Locate the cell with the specified text and output its (X, Y) center coordinate. 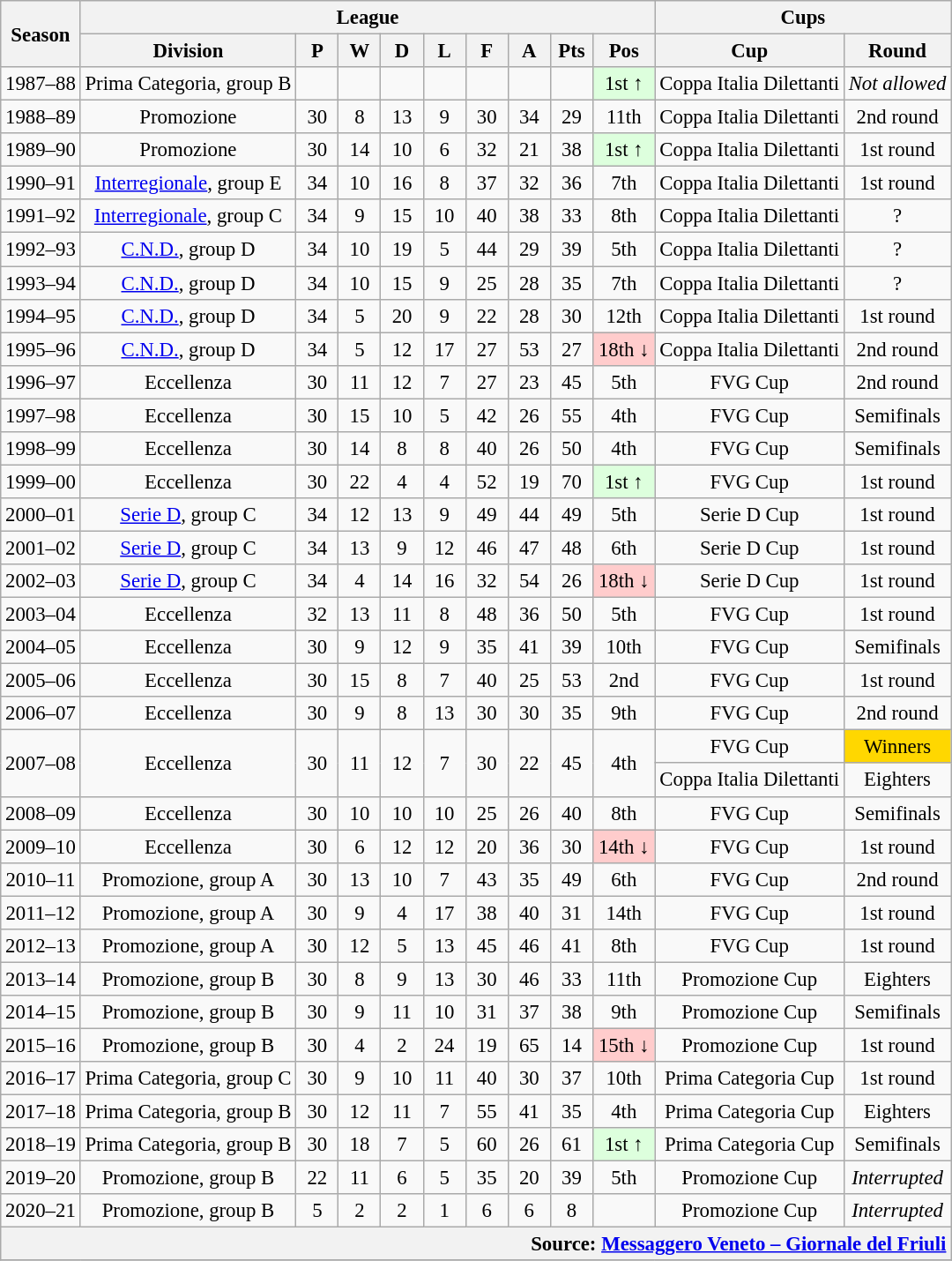
18 (360, 1145)
Pts (571, 51)
Winners (897, 747)
2019–20 (41, 1178)
Source: Messaggero Veneto – Giornale del Friuli (476, 1244)
23 (529, 382)
1999–00 (41, 481)
43 (487, 879)
1988–89 (41, 117)
L (444, 51)
Interregionale, group E (189, 183)
1997–98 (41, 415)
1 (444, 1211)
2nd (624, 681)
1998–99 (41, 449)
2007–08 (41, 764)
2000–01 (41, 515)
2015–16 (41, 1045)
1992–93 (41, 250)
League (368, 18)
Not allowed (897, 84)
2001–02 (41, 548)
2020–21 (41, 1211)
Cup (749, 51)
60 (487, 1145)
47 (529, 548)
12th (624, 316)
14th (624, 913)
15th ↓ (624, 1045)
Cups (803, 18)
2012–13 (41, 946)
2009–10 (41, 847)
42 (487, 415)
2003–04 (41, 615)
52 (487, 481)
2011–12 (41, 913)
2017–18 (41, 1112)
2008–09 (41, 813)
2005–06 (41, 681)
1994–95 (41, 316)
2016–17 (41, 1078)
W (360, 51)
1987–88 (41, 84)
Pos (624, 51)
2006–07 (41, 713)
2018–19 (41, 1145)
F (487, 51)
Division (189, 51)
1996–97 (41, 382)
2014–15 (41, 1012)
1989–90 (41, 150)
D (402, 51)
2013–14 (41, 979)
2002–03 (41, 581)
14th ↓ (624, 847)
1990–91 (41, 183)
Interregionale, group C (189, 216)
54 (529, 581)
70 (571, 481)
Prima Categoria, group C (189, 1078)
1995–96 (41, 349)
A (529, 51)
2010–11 (41, 879)
P (317, 51)
Round (897, 51)
2004–05 (41, 647)
24 (444, 1045)
1993–94 (41, 283)
21 (529, 150)
Season (41, 34)
1991–92 (41, 216)
61 (571, 1145)
65 (529, 1045)
